Search for the cell housing the specified text and yield its [X, Y] center coordinate. 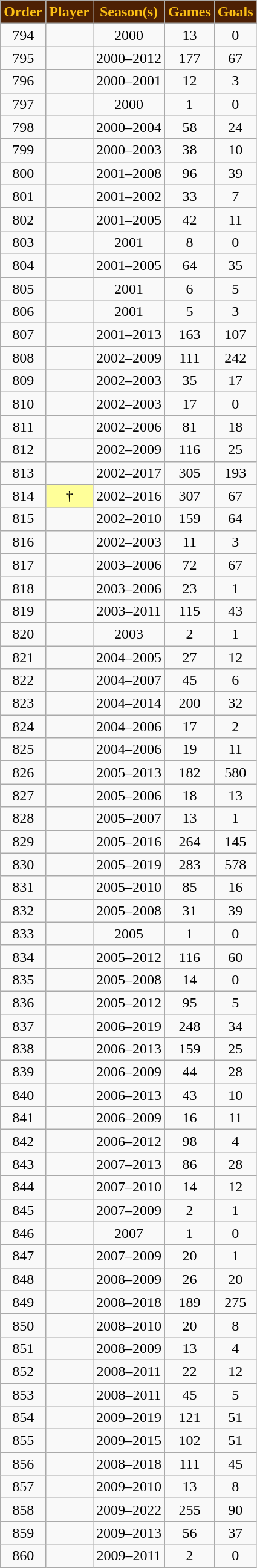
839 [23, 1072]
838 [23, 1049]
95 [190, 1003]
819 [23, 611]
814 [23, 496]
794 [23, 35]
Order [23, 12]
824 [23, 726]
850 [23, 1325]
797 [23, 104]
2007 [128, 1233]
858 [23, 1510]
242 [235, 358]
193 [235, 473]
811 [23, 427]
825 [23, 749]
Games [190, 12]
816 [23, 542]
275 [235, 1302]
81 [190, 427]
2006–2019 [128, 1026]
2006–2012 [128, 1141]
60 [235, 957]
19 [190, 749]
844 [23, 1187]
847 [23, 1256]
145 [235, 842]
823 [23, 703]
2004–2007 [128, 680]
859 [23, 1533]
90 [235, 1510]
† [70, 496]
98 [190, 1141]
32 [235, 703]
818 [23, 588]
85 [190, 888]
72 [190, 565]
812 [23, 450]
2008–2010 [128, 1325]
795 [23, 58]
813 [23, 473]
2007–2013 [128, 1164]
852 [23, 1371]
248 [190, 1026]
56 [190, 1533]
264 [190, 842]
800 [23, 173]
848 [23, 1279]
840 [23, 1095]
829 [23, 842]
808 [23, 358]
809 [23, 381]
578 [235, 865]
842 [23, 1141]
2009–2010 [128, 1487]
2005–2007 [128, 819]
807 [23, 335]
26 [190, 1279]
Player [70, 12]
2002–2016 [128, 496]
2003–2011 [128, 611]
44 [190, 1072]
2002–2017 [128, 473]
849 [23, 1302]
2005–2006 [128, 796]
2000–2004 [128, 127]
305 [190, 473]
23 [190, 588]
836 [23, 1003]
796 [23, 81]
121 [190, 1418]
2007–2010 [128, 1187]
2009–2013 [128, 1533]
802 [23, 219]
799 [23, 150]
2000–2012 [128, 58]
2005–2016 [128, 842]
805 [23, 289]
189 [190, 1302]
2009–2011 [128, 1556]
34 [235, 1026]
833 [23, 934]
177 [190, 58]
2001–2008 [128, 173]
2002–2010 [128, 519]
851 [23, 1348]
810 [23, 404]
107 [235, 335]
834 [23, 957]
102 [190, 1441]
806 [23, 312]
835 [23, 980]
2009–2019 [128, 1418]
832 [23, 911]
804 [23, 265]
58 [190, 127]
37 [235, 1533]
2002–2006 [128, 427]
820 [23, 634]
2004–2014 [128, 703]
2009–2022 [128, 1510]
307 [190, 496]
843 [23, 1164]
580 [235, 772]
855 [23, 1441]
200 [190, 703]
2000–2001 [128, 81]
817 [23, 565]
2005–2019 [128, 865]
Season(s) [128, 12]
828 [23, 819]
801 [23, 196]
854 [23, 1418]
2000–2003 [128, 150]
815 [23, 519]
86 [190, 1164]
182 [190, 772]
Goals [235, 12]
2001–2013 [128, 335]
826 [23, 772]
115 [190, 611]
283 [190, 865]
2004–2005 [128, 657]
2005 [128, 934]
846 [23, 1233]
831 [23, 888]
856 [23, 1464]
798 [23, 127]
2005–2013 [128, 772]
27 [190, 657]
803 [23, 242]
837 [23, 1026]
2003 [128, 634]
827 [23, 796]
31 [190, 911]
163 [190, 335]
255 [190, 1510]
860 [23, 1556]
2005–2010 [128, 888]
821 [23, 657]
33 [190, 196]
96 [190, 173]
841 [23, 1118]
42 [190, 219]
845 [23, 1210]
2001–2002 [128, 196]
22 [190, 1371]
7 [235, 196]
853 [23, 1394]
822 [23, 680]
857 [23, 1487]
38 [190, 150]
2009–2015 [128, 1441]
830 [23, 865]
24 [235, 127]
